Find where the given text appears and provide that cell's center as [X, Y] coordinate. 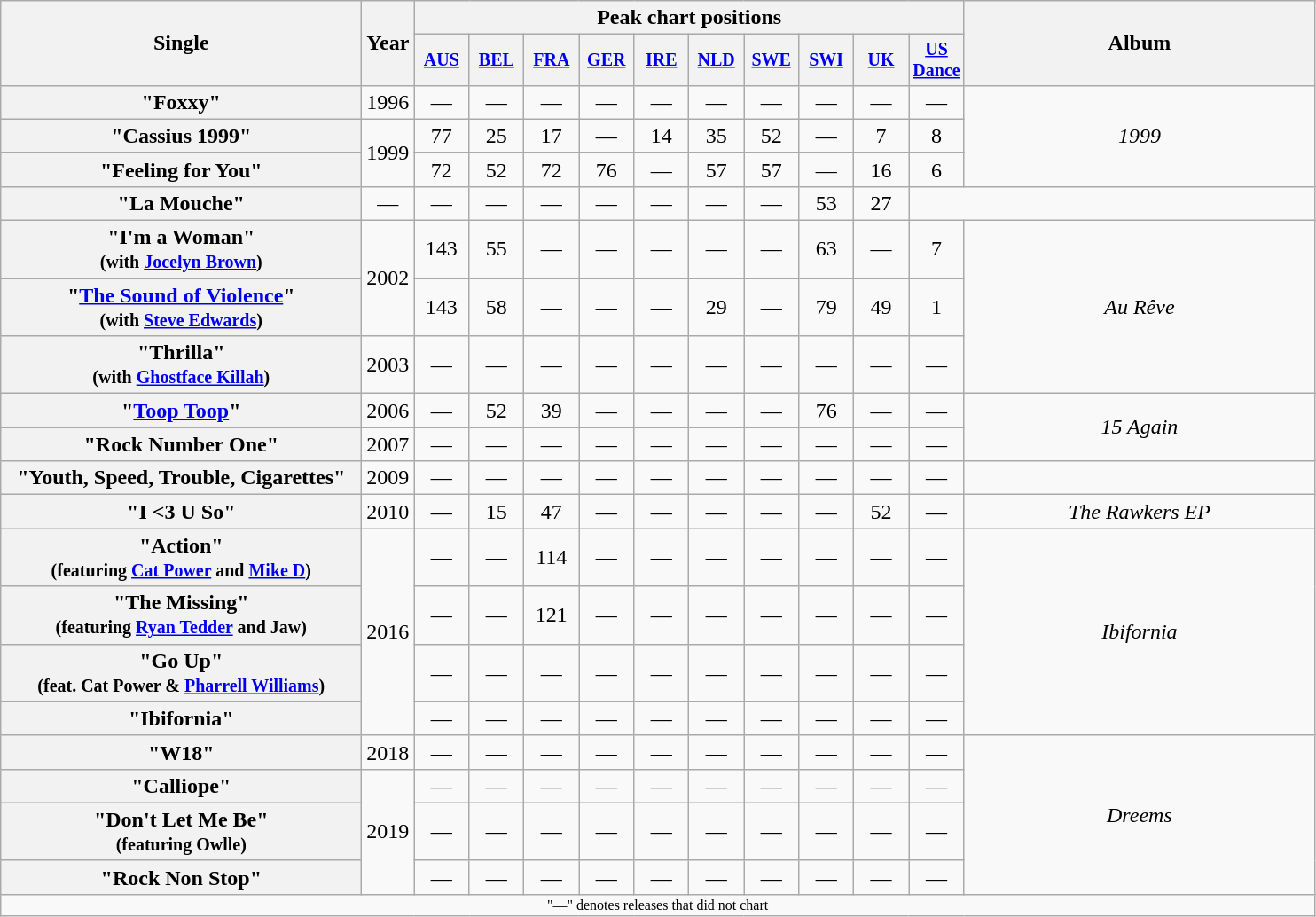
2009 [388, 478]
47 [552, 512]
1996 [388, 102]
"Rock Non Stop" [181, 877]
2016 [388, 631]
"—" denotes releases that did not chart [658, 905]
15 Again [1139, 427]
"The Sound of Violence" (with Steve Edwards) [181, 307]
1 [936, 307]
Album [1139, 43]
"Foxxy" [181, 102]
58 [497, 307]
27 [881, 203]
AUS [442, 60]
39 [552, 411]
Dreems [1139, 814]
Single [181, 43]
63 [826, 250]
UK [881, 60]
"Action"(featuring Cat Power and Mike D) [181, 557]
BEL [497, 60]
2003 [388, 365]
8 [936, 136]
"Toop Toop" [181, 411]
Year [388, 43]
"Cassius 1999" [181, 136]
"Thrilla" (with Ghostface Killah) [181, 365]
The Rawkers EP [1139, 512]
2006 [388, 411]
29 [717, 307]
121 [552, 615]
IRE [662, 60]
77 [442, 136]
49 [881, 307]
SWI [826, 60]
"Calliope" [181, 786]
Peak chart positions [690, 18]
"The Missing" (featuring Ryan Tedder and Jaw) [181, 615]
"La Mouche" [181, 203]
"I <3 U So" [181, 512]
NLD [717, 60]
"I'm a Woman" (with Jocelyn Brown) [181, 250]
6 [936, 169]
2007 [388, 444]
"Rock Number One" [181, 444]
FRA [552, 60]
"Feeling for You" [181, 169]
2018 [388, 752]
25 [497, 136]
17 [552, 136]
GER [607, 60]
53 [826, 203]
"Ibifornia" [181, 718]
15 [497, 512]
79 [826, 307]
114 [552, 557]
"W18" [181, 752]
35 [717, 136]
2019 [388, 832]
2010 [388, 512]
"Don't Let Me Be" (featuring Owlle) [181, 832]
SWE [772, 60]
"Youth, Speed, Trouble, Cigarettes" [181, 478]
2002 [388, 278]
Au Rêve [1139, 307]
14 [662, 136]
USDance [936, 60]
55 [497, 250]
16 [881, 169]
Ibifornia [1139, 631]
"Go Up"(feat. Cat Power & Pharrell Williams) [181, 672]
